Provide the (X, Y) coordinate of the cell's center where the given text is located.  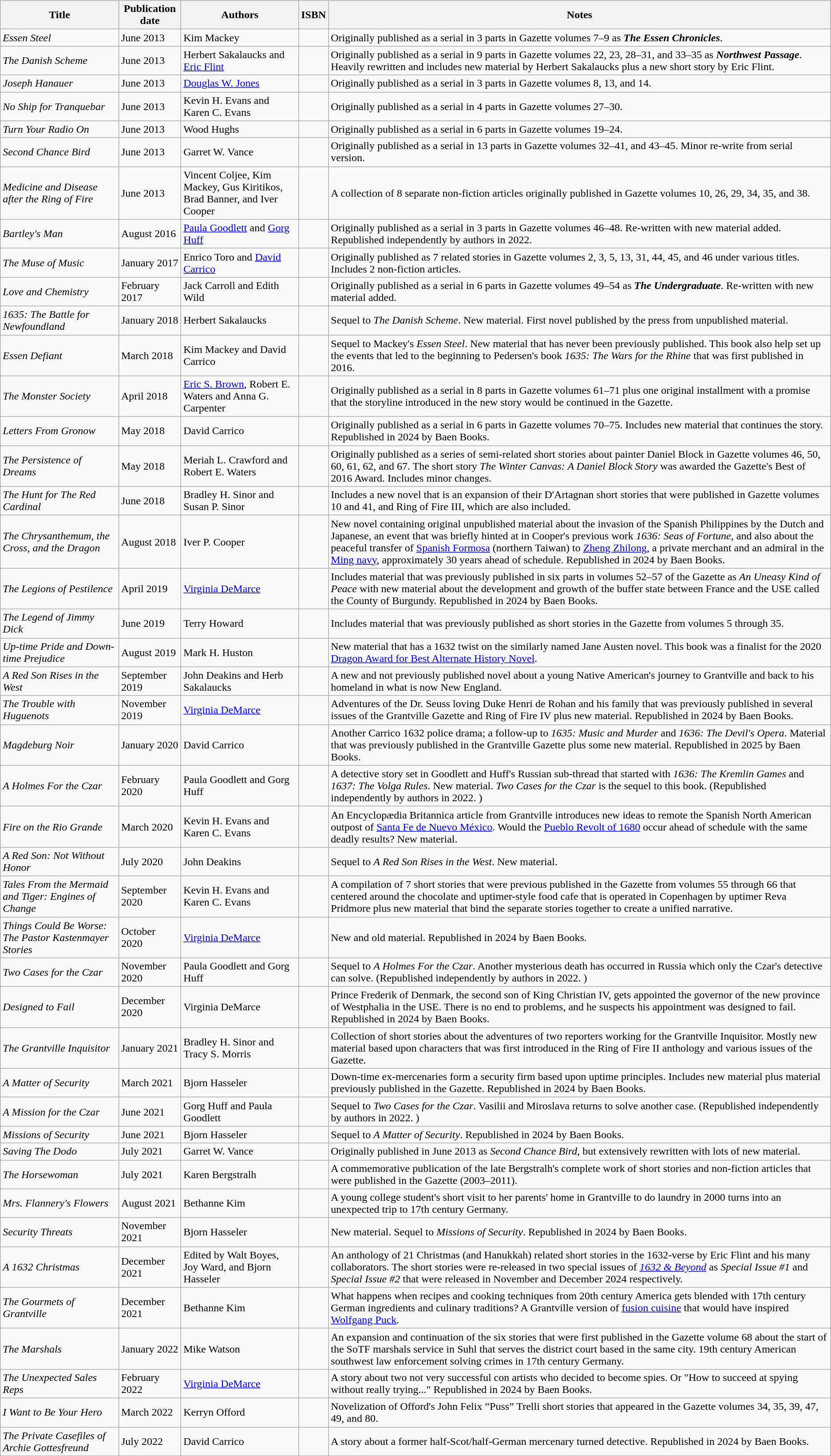
Enrico Toro and David Carrico (240, 263)
Fire on the Rio Grande (59, 827)
Publication date (150, 15)
A Mission for the Czar (59, 1112)
The Unexpected Sales Reps (59, 1383)
June 2018 (150, 501)
February 2022 (150, 1383)
Mike Watson (240, 1349)
March 2018 (150, 355)
Originally published as a serial in 4 parts in Gazette volumes 27–30. (580, 107)
1635: The Battle for Newfoundland (59, 320)
Mrs. Flannery's Flowers (59, 1203)
The Gourmets of Grantville (59, 1308)
Kim Mackey (240, 38)
November 2021 (150, 1232)
No Ship for Tranquebar (59, 107)
December 2020 (150, 1007)
November 2020 (150, 972)
Originally published as a serial in 3 parts in Gazette volumes 8, 13, and 14. (580, 83)
Originally published as a serial in 13 parts in Gazette volumes 32–41, and 43–45. Minor re-write from serial version. (580, 152)
Wood Hughs (240, 129)
The Trouble with Huguenots (59, 710)
Notes (580, 15)
Joseph Hanauer (59, 83)
November 2019 (150, 710)
Magdeburg Noir (59, 745)
Karen Bergstralh (240, 1175)
Bradley H. Sinor and Tracy S. Morris (240, 1048)
The Grantville Inquisitor (59, 1048)
The Monster Society (59, 396)
January 2021 (150, 1048)
Iver P. Cooper (240, 542)
The Hunt for The Red Cardinal (59, 501)
Douglas W. Jones (240, 83)
February 2020 (150, 786)
New and old material. Republished in 2024 by Baen Books. (580, 938)
Authors (240, 15)
Terry Howard (240, 623)
Love and Chemistry (59, 291)
Sequel to A Matter of Security. Republished in 2024 by Baen Books. (580, 1135)
Sequel to The Danish Scheme. New material. First novel published by the press from unpublished material. (580, 320)
January 2022 (150, 1349)
Originally published as 7 related stories in Gazette volumes 2, 3, 5, 13, 31, 44, 45, and 46 under various titles. Includes 2 non-fiction articles. (580, 263)
Gorg Huff and Paula Goodlett (240, 1112)
Up-time Pride and Down-time Prejudice (59, 653)
October 2020 (150, 938)
A Matter of Security (59, 1083)
Security Threats (59, 1232)
A Holmes For the Czar (59, 786)
Meriah L. Crawford and Robert E. Waters (240, 466)
Kerryn Offord (240, 1412)
Sequel to A Red Son Rises in the West. New material. (580, 861)
Originally published as a serial in 6 parts in Gazette volumes 49–54 as The Undergraduate. Re-written with new material added. (580, 291)
Novelization of Offord's John Felix “Puss” Trelli short stories that appeared in the Gazette volumes 34, 35, 39, 47, 49, and 80. (580, 1412)
The Chrysanthemum, the Cross, and the Dragon (59, 542)
Letters From Gronow (59, 431)
Designed to Fail (59, 1007)
Kim Mackey and David Carrico (240, 355)
July 2022 (150, 1441)
September 2019 (150, 681)
Originally published in June 2013 as Second Chance Bird, but extensively rewritten with lots of new material. (580, 1151)
March 2020 (150, 827)
March 2022 (150, 1412)
August 2021 (150, 1203)
August 2016 (150, 233)
Eric S. Brown, Robert E. Waters and Anna G. Carpenter (240, 396)
Bradley H. Sinor and Susan P. Sinor (240, 501)
Two Cases for the Czar (59, 972)
August 2018 (150, 542)
June 2019 (150, 623)
The Muse of Music (59, 263)
Originally published as a serial in 3 parts in Gazette volumes 7–9 as The Essen Chronicles. (580, 38)
A story about a former half-Scot/half-German mercenary turned detective. Republished in 2024 by Baen Books. (580, 1441)
Vincent Coljee, Kim Mackey, Gus Kiritikos, Brad Banner, and Iver Cooper (240, 193)
Mark H. Huston (240, 653)
Tales From the Mermaid and Tiger: Engines of Change (59, 896)
Medicine and Disease after the Ring of Fire (59, 193)
July 2020 (150, 861)
The Legend of Jimmy Dick (59, 623)
Things Could Be Worse: The Pastor Kastenmayer Stories (59, 938)
John Deakins and Herb Sakalaucks (240, 681)
August 2019 (150, 653)
Originally published as a serial in 6 parts in Gazette volumes 19–24. (580, 129)
New material. Sequel to Missions of Security. Republished in 2024 by Baen Books. (580, 1232)
Edited by Walt Boyes, Joy Ward, and Bjorn Hasseler (240, 1267)
April 2019 (150, 589)
Includes material that was previously published as short stories in the Gazette from volumes 5 through 35. (580, 623)
January 2017 (150, 263)
Jack Carroll and Edith Wild (240, 291)
Essen Steel (59, 38)
Title (59, 15)
ISBN (313, 15)
Essen Defiant (59, 355)
March 2021 (150, 1083)
The Horsewoman (59, 1175)
The Marshals (59, 1349)
John Deakins (240, 861)
The Legions of Pestilence (59, 589)
The Persistence of Dreams (59, 466)
January 2018 (150, 320)
A young college student's short visit to her parents' home in Grantville to do laundry in 2000 turns into an unexpected trip to 17th century Germany. (580, 1203)
April 2018 (150, 396)
The Private Casefiles of Archie Gottesfreund (59, 1441)
A collection of 8 separate non-fiction articles originally published in Gazette volumes 10, 26, 29, 34, 35, and 38. (580, 193)
A Red Son Rises in the West (59, 681)
Herbert Sakalaucks and Eric Flint (240, 60)
A 1632 Christmas (59, 1267)
I Want to Be Your Hero (59, 1412)
February 2017 (150, 291)
Saving The Dodo (59, 1151)
January 2020 (150, 745)
Bartley's Man (59, 233)
Herbert Sakalaucks (240, 320)
Second Chance Bird (59, 152)
Turn Your Radio On (59, 129)
Sequel to Two Cases for the Czar. Vasilii and Miroslava returns to solve another case. (Republished independently by authors in 2022. ) (580, 1112)
September 2020 (150, 896)
A Red Son: Not Without Honor (59, 861)
The Danish Scheme (59, 60)
Missions of Security (59, 1135)
A new and not previously published novel about a young Native American's journey to Grantville and back to his homeland in what is now New England. (580, 681)
